For the text-containing cell, return its midpoint in [X, Y] coordinate format. 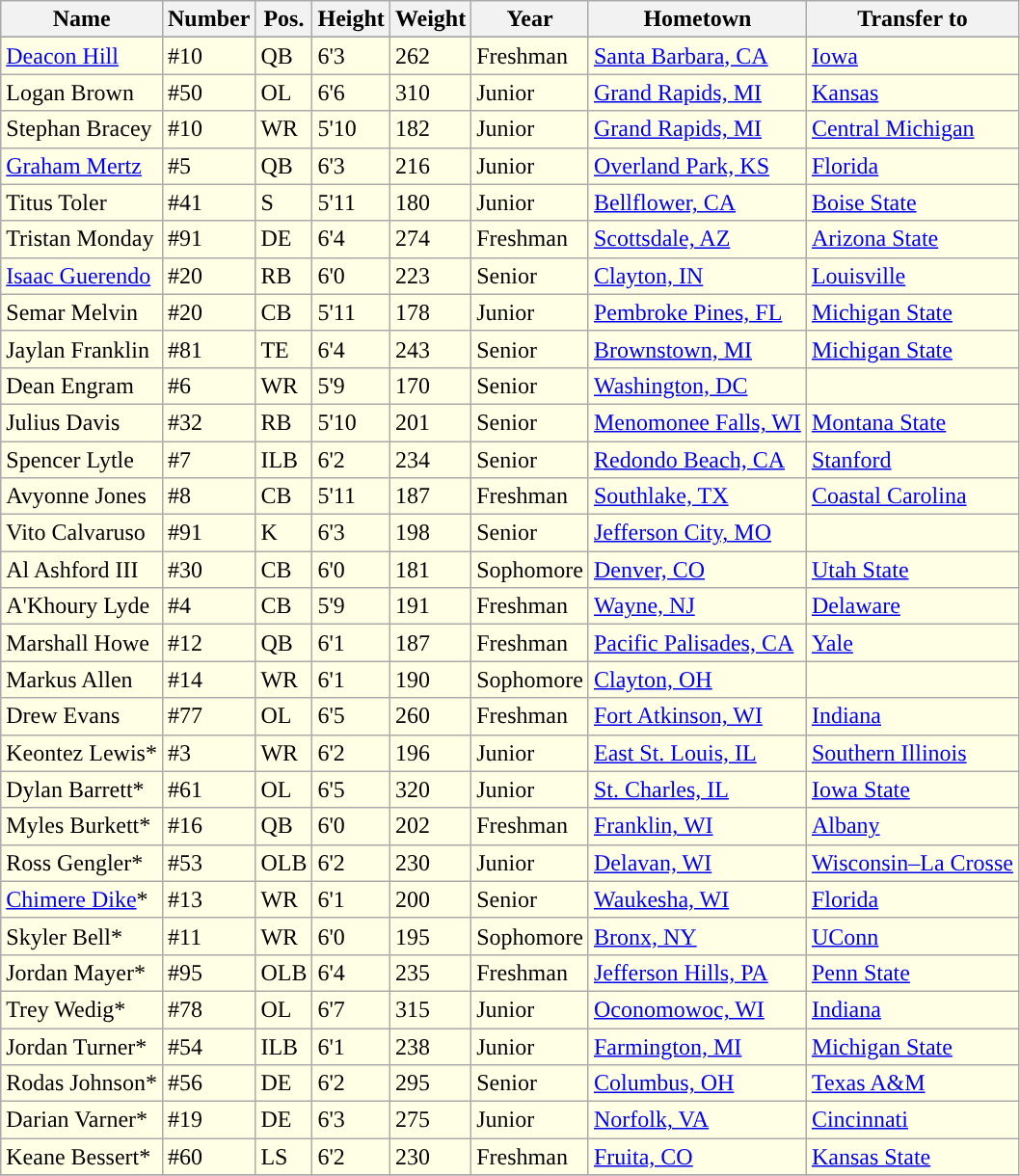
Spencer Lytle [82, 460]
Pembroke Pines, FL [697, 312]
#5 [208, 166]
Texas A&M [912, 1083]
#78 [208, 1009]
Semar Melvin [82, 312]
K [283, 533]
Waukesha, WI [697, 899]
#56 [208, 1083]
191 [430, 606]
#12 [208, 643]
Redondo Beach, CA [697, 460]
195 [430, 936]
234 [430, 460]
Stephan Bracey [82, 129]
223 [430, 276]
275 [430, 1120]
Arizona State [912, 239]
Montana State [912, 422]
Denver, CO [697, 570]
Coastal Carolina [912, 496]
Southlake, TX [697, 496]
Wisconsin–La Crosse [912, 863]
190 [430, 680]
180 [430, 202]
Drew Evans [82, 716]
Titus Toler [82, 202]
Fruita, CO [697, 1157]
Central Michigan [912, 129]
#32 [208, 422]
Brownstown, MI [697, 349]
243 [430, 349]
TE [283, 349]
#3 [208, 753]
#41 [208, 202]
Stanford [912, 460]
Keane Bessert* [82, 1157]
Height [351, 19]
Scottsdale, AZ [697, 239]
Delaware [912, 606]
Kansas [912, 93]
Wayne, NJ [697, 606]
Julius Davis [82, 422]
Overland Park, KS [697, 166]
Menomonee Falls, WI [697, 422]
Jefferson City, MO [697, 533]
Bronx, NY [697, 936]
170 [430, 386]
Jaylan Franklin [82, 349]
Penn State [912, 973]
LS [283, 1157]
#16 [208, 826]
Chimere Dike* [82, 899]
#14 [208, 680]
274 [430, 239]
178 [430, 312]
Franklin, WI [697, 826]
310 [430, 93]
Keontez Lewis* [82, 753]
Santa Barbara, CA [697, 56]
#60 [208, 1157]
Ross Gengler* [82, 863]
Dean Engram [82, 386]
Weight [430, 19]
Markus Allen [82, 680]
238 [430, 1046]
Logan Brown [82, 93]
Jefferson Hills, PA [697, 973]
Clayton, IN [697, 276]
Hometown [697, 19]
#19 [208, 1120]
#95 [208, 973]
Year [530, 19]
Dylan Barrett* [82, 789]
320 [430, 789]
Pos. [283, 19]
6'7 [351, 1009]
#13 [208, 899]
Iowa [912, 56]
Jordan Turner* [82, 1046]
#4 [208, 606]
#53 [208, 863]
260 [430, 716]
315 [430, 1009]
Fort Atkinson, WI [697, 716]
Isaac Guerendo [82, 276]
Trey Wedig* [82, 1009]
Pacific Palisades, CA [697, 643]
295 [430, 1083]
East St. Louis, IL [697, 753]
Iowa State [912, 789]
Al Ashford III [82, 570]
#77 [208, 716]
181 [430, 570]
Washington, DC [697, 386]
Kansas State [912, 1157]
S [283, 202]
Marshall Howe [82, 643]
201 [430, 422]
262 [430, 56]
Norfolk, VA [697, 1120]
Graham Mertz [82, 166]
Skyler Bell* [82, 936]
UConn [912, 936]
Oconomowoc, WI [697, 1009]
Transfer to [912, 19]
Yale [912, 643]
Delavan, WI [697, 863]
235 [430, 973]
Farmington, MI [697, 1046]
Rodas Johnson* [82, 1083]
#30 [208, 570]
Bellflower, CA [697, 202]
#81 [208, 349]
Clayton, OH [697, 680]
Columbus, OH [697, 1083]
Number [208, 19]
200 [430, 899]
Darian Varner* [82, 1120]
216 [430, 166]
#50 [208, 93]
Albany [912, 826]
Cincinnati [912, 1120]
Utah State [912, 570]
Tristan Monday [82, 239]
#6 [208, 386]
Louisville [912, 276]
#11 [208, 936]
Boise State [912, 202]
#54 [208, 1046]
Southern Illinois [912, 753]
St. Charles, IL [697, 789]
Jordan Mayer* [82, 973]
202 [430, 826]
#8 [208, 496]
Name [82, 19]
198 [430, 533]
A'Khoury Lyde [82, 606]
#61 [208, 789]
Vito Calvaruso [82, 533]
Deacon Hill [82, 56]
196 [430, 753]
182 [430, 129]
6'6 [351, 93]
Avyonne Jones [82, 496]
#7 [208, 460]
Myles Burkett* [82, 826]
